Search for the cell housing the specified text and yield its (x, y) center coordinate. 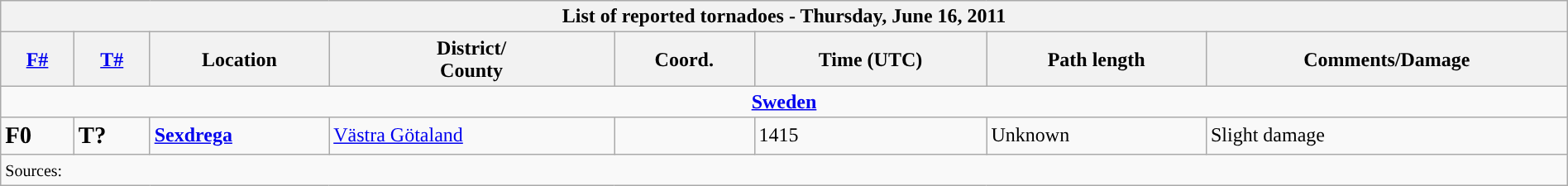
Path length (1097, 60)
District/County (471, 60)
Sweden (784, 102)
Sexdrega (240, 136)
F0 (38, 136)
F# (38, 60)
List of reported tornadoes - Thursday, June 16, 2011 (784, 17)
Time (UTC) (870, 60)
Comments/Damage (1386, 60)
T# (112, 60)
Unknown (1097, 136)
T? (112, 136)
1415 (870, 136)
Slight damage (1386, 136)
Location (240, 60)
Coord. (685, 60)
Sources: (784, 169)
Västra Götaland (471, 136)
